Extract the (x, y) coordinate from the center of the cell holding the provided text.  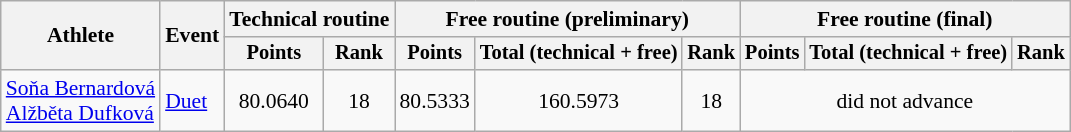
80.5333 (434, 100)
Event (192, 36)
Free routine (final) (905, 19)
Athlete (80, 36)
160.5973 (579, 100)
Soňa BernardováAlžběta Dufková (80, 100)
Free routine (preliminary) (567, 19)
Technical routine (309, 19)
Duet (192, 100)
did not advance (905, 100)
80.0640 (274, 100)
